Output the [X, Y] coordinate of the center of the cell containing the given text.  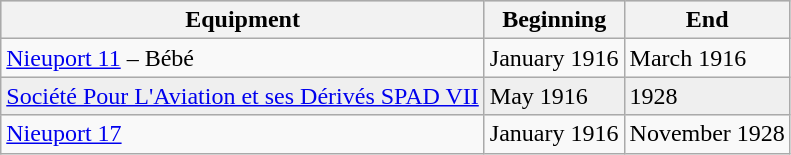
Nieuport 17 [243, 134]
Nieuport 11 – Bébé [243, 58]
Equipment [243, 20]
Beginning [554, 20]
End [707, 20]
November 1928 [707, 134]
Société Pour L'Aviation et ses Dérivés SPAD VII [243, 96]
1928 [707, 96]
May 1916 [554, 96]
March 1916 [707, 58]
